Provide the [x, y] coordinate of the cell's center where the given text is located.  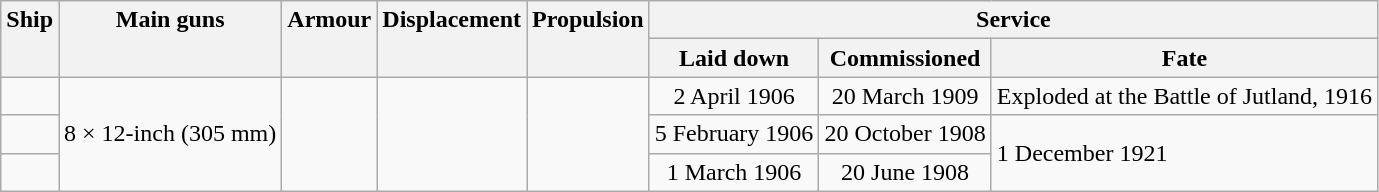
5 February 1906 [734, 134]
Main guns [170, 39]
Propulsion [588, 39]
Ship [30, 39]
Armour [330, 39]
Laid down [734, 58]
8 × 12-inch (305 mm) [170, 134]
20 October 1908 [905, 134]
20 June 1908 [905, 172]
Commissioned [905, 58]
20 March 1909 [905, 96]
Fate [1184, 58]
Exploded at the Battle of Jutland, 1916 [1184, 96]
1 December 1921 [1184, 153]
2 April 1906 [734, 96]
Displacement [452, 39]
Service [1013, 20]
1 March 1906 [734, 172]
